Output the (X, Y) coordinate of the center of the cell containing the given text.  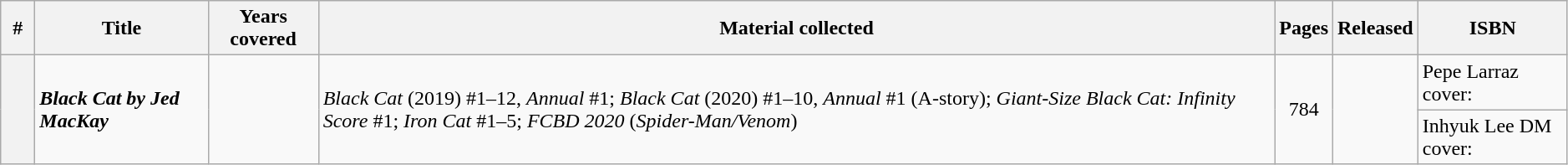
ISBN (1492, 28)
784 (1304, 110)
Pepe Larraz cover: (1492, 82)
Years covered (263, 28)
Released (1376, 28)
# (18, 28)
Inhyuk Lee DM cover: (1492, 137)
Material collected (797, 28)
Pages (1304, 28)
Title (122, 28)
Black Cat by Jed MacKay (122, 110)
